Scan for the cell matching the given text and deliver its [X, Y] coordinate at center. 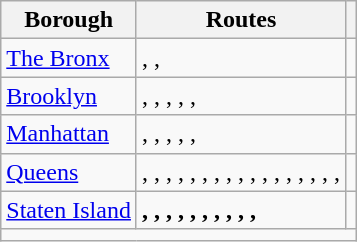
Brooklyn [69, 96]
The Bronx [69, 58]
, , , , , , , , , , [240, 210]
Staten Island [69, 210]
Routes [240, 20]
Borough [69, 20]
Queens [69, 172]
, , [240, 58]
, , , , , , , , , , , , , , , , , [240, 172]
Manhattan [69, 134]
